Determine the (X, Y) coordinate at the center of the cell enclosing the given text.  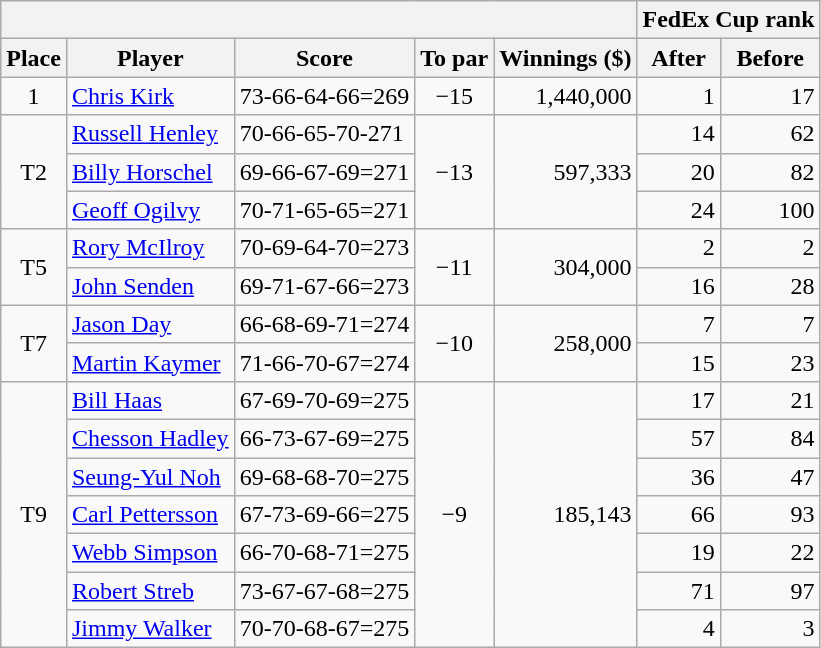
FedEx Cup rank (728, 20)
304,000 (566, 267)
23 (770, 362)
70-69-64-70=273 (324, 248)
20 (678, 172)
Martin Kaymer (150, 362)
Jimmy Walker (150, 629)
16 (678, 286)
597,333 (566, 172)
73-66-64-66=269 (324, 96)
66-68-69-71=274 (324, 324)
21 (770, 400)
Score (324, 58)
57 (678, 438)
36 (678, 477)
Seung-Yul Noh (150, 477)
70-71-65-65=271 (324, 210)
67-73-69-66=275 (324, 515)
66-70-68-71=275 (324, 553)
T5 (34, 267)
Billy Horschel (150, 172)
Webb Simpson (150, 553)
19 (678, 553)
Chesson Hadley (150, 438)
Jason Day (150, 324)
−9 (454, 514)
−11 (454, 267)
73-67-67-68=275 (324, 591)
T9 (34, 514)
Place (34, 58)
100 (770, 210)
70-70-68-67=275 (324, 629)
T2 (34, 172)
47 (770, 477)
Before (770, 58)
71 (678, 591)
T7 (34, 343)
Player (150, 58)
−10 (454, 343)
−15 (454, 96)
Carl Pettersson (150, 515)
4 (678, 629)
John Senden (150, 286)
70-66-65-70-271 (324, 134)
Rory McIlroy (150, 248)
14 (678, 134)
−13 (454, 172)
66 (678, 515)
69-71-67-66=273 (324, 286)
84 (770, 438)
66-73-67-69=275 (324, 438)
69-68-68-70=275 (324, 477)
Russell Henley (150, 134)
62 (770, 134)
24 (678, 210)
93 (770, 515)
258,000 (566, 343)
28 (770, 286)
185,143 (566, 514)
82 (770, 172)
Bill Haas (150, 400)
69-66-67-69=271 (324, 172)
To par (454, 58)
67-69-70-69=275 (324, 400)
After (678, 58)
Winnings ($) (566, 58)
22 (770, 553)
97 (770, 591)
1,440,000 (566, 96)
Chris Kirk (150, 96)
15 (678, 362)
3 (770, 629)
Geoff Ogilvy (150, 210)
71-66-70-67=274 (324, 362)
Robert Streb (150, 591)
